Provide the [x, y] coordinate of the cell's center where the given text is located.  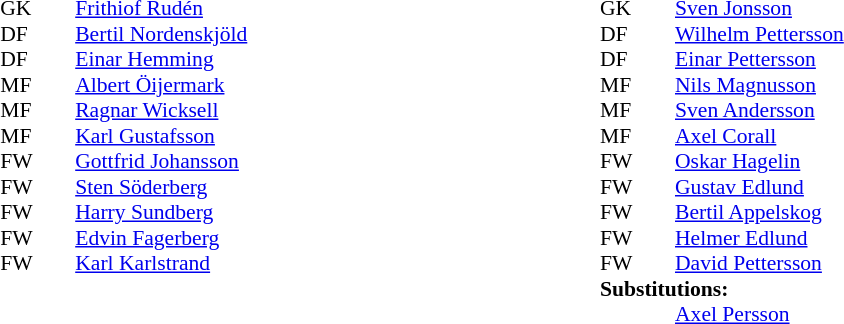
Bertil Nordenskjöld [161, 34]
Einar Pettersson [760, 59]
Oskar Hagelin [760, 161]
Axel Corall [760, 136]
Karl Karlstrand [161, 263]
Wilhelm Pettersson [760, 34]
Albert Öijermark [161, 85]
Bertil Appelskog [760, 213]
Gustav Edlund [760, 187]
Karl Gustafsson [161, 136]
Sven Andersson [760, 111]
Ragnar Wicksell [161, 111]
David Pettersson [760, 263]
Edvin Fagerberg [161, 238]
Harry Sundberg [161, 213]
Nils Magnusson [760, 85]
Gottfrid Johansson [161, 161]
Sten Söderberg [161, 187]
Substitutions: [722, 289]
Einar Hemming [161, 59]
Helmer Edlund [760, 238]
